Return the [X, Y] coordinate for the center point of the cell that contains the specified text.  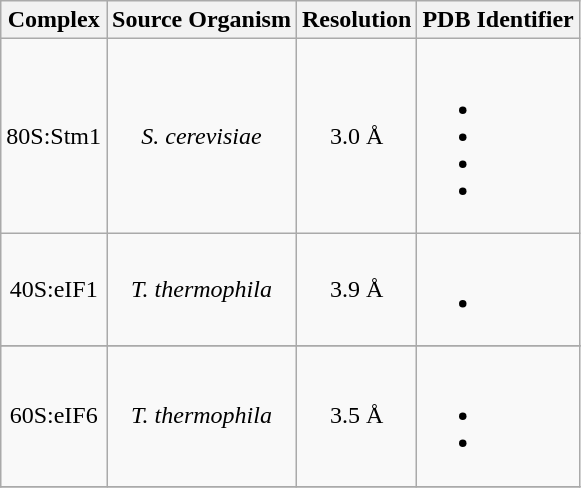
Complex [54, 20]
Resolution [356, 20]
S. cerevisiae [202, 136]
3.5 Å [356, 416]
3.9 Å [356, 290]
3.0 Å [356, 136]
60S:eIF6 [54, 416]
40S:eIF1 [54, 290]
PDB Identifier [498, 20]
80S:Stm1 [54, 136]
Source Organism [202, 20]
